From the cell containing the given text, extract its center point as (X, Y) coordinate. 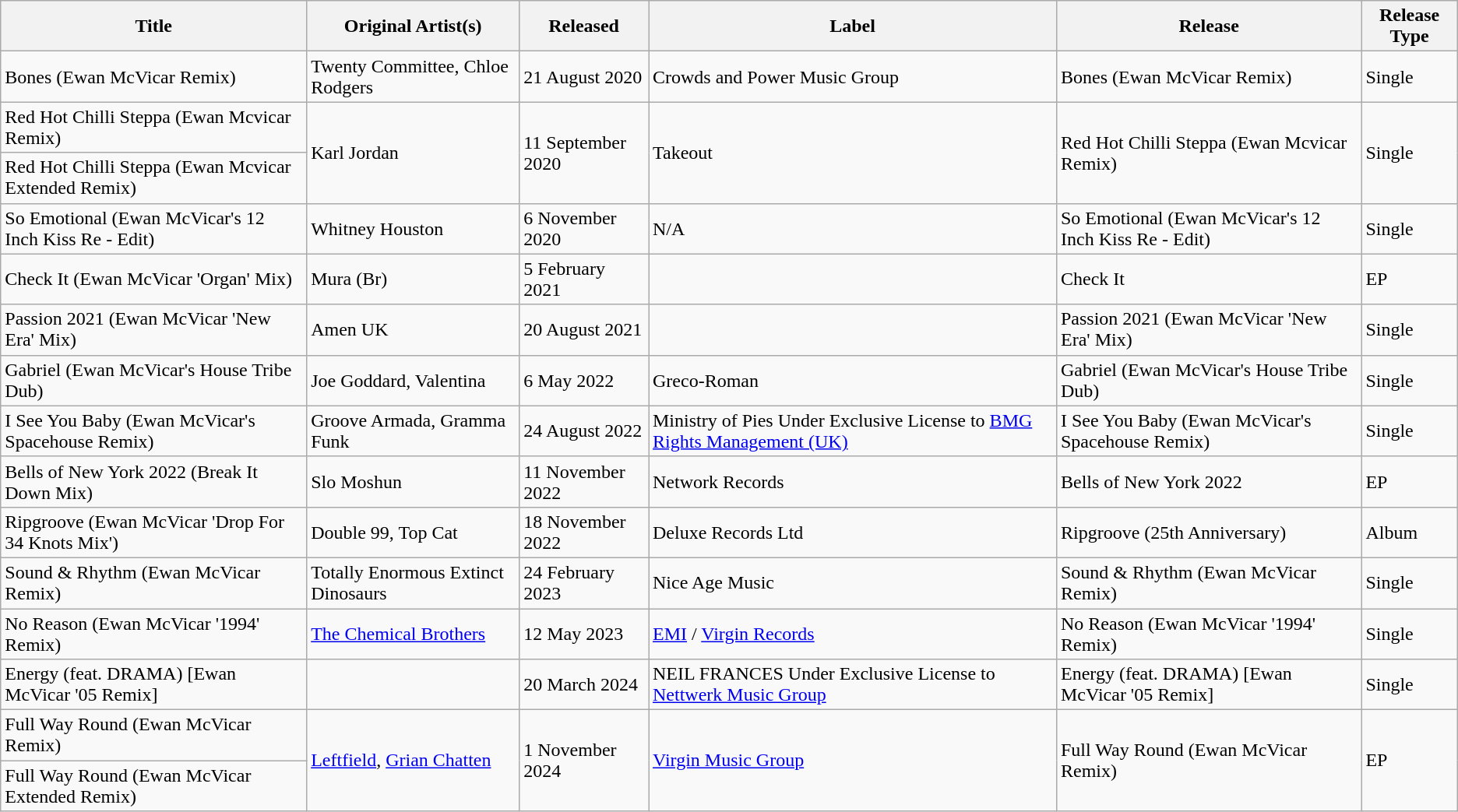
Check It (Ewan McVicar 'Organ' Mix) (154, 279)
Slo Moshun (413, 481)
18 November 2022 (584, 533)
Release Type (1410, 26)
Karl Jordan (413, 153)
Whitney Houston (413, 229)
Crowds and Power Music Group (852, 76)
Album (1410, 533)
Mura (Br) (413, 279)
The Chemical Brothers (413, 634)
11 September 2020 (584, 153)
Ripgroove (25th Anniversary) (1209, 533)
Bells of New York 2022 (Break It Down Mix) (154, 481)
Takeout (852, 153)
Leftfield, Grian Chatten (413, 761)
Bells of New York 2022 (1209, 481)
Double 99, Top Cat (413, 533)
Greco-Roman (852, 380)
Check It (1209, 279)
5 February 2021 (584, 279)
Nice Age Music (852, 582)
24 August 2022 (584, 431)
Label (852, 26)
Red Hot Chilli Steppa (Ewan Mcvicar Extended Remix) (154, 178)
24 February 2023 (584, 582)
Joe Goddard, Valentina (413, 380)
6 November 2020 (584, 229)
Groove Armada, Gramma Funk (413, 431)
21 August 2020 (584, 76)
11 November 2022 (584, 481)
Ripgroove (Ewan McVicar 'Drop For 34 Knots Mix') (154, 533)
Ministry of Pies Under Exclusive License to BMG Rights Management (UK) (852, 431)
N/A (852, 229)
Title (154, 26)
Amen UK (413, 330)
20 August 2021 (584, 330)
Release (1209, 26)
EMI / Virgin Records (852, 634)
Virgin Music Group (852, 761)
Deluxe Records Ltd (852, 533)
Released (584, 26)
12 May 2023 (584, 634)
20 March 2024 (584, 685)
6 May 2022 (584, 380)
1 November 2024 (584, 761)
NEIL FRANCES Under Exclusive License to Nettwerk Music Group (852, 685)
Network Records (852, 481)
Full Way Round (Ewan McVicar Extended Remix) (154, 786)
Twenty Committee, Chloe Rodgers (413, 76)
Original Artist(s) (413, 26)
Totally Enormous Extinct Dinosaurs (413, 582)
